From the cell containing the given text, extract its center point as [x, y] coordinate. 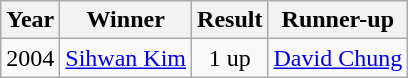
David Chung [338, 58]
1 up [230, 58]
2004 [30, 58]
Year [30, 20]
Winner [126, 20]
Runner-up [338, 20]
Sihwan Kim [126, 58]
Result [230, 20]
